Identify which cell holds the provided text, then report its [x, y] central coordinate. 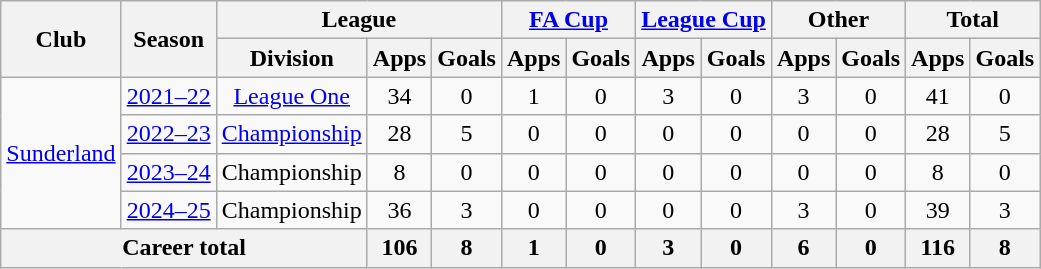
6 [803, 248]
2021–22 [168, 96]
116 [938, 248]
Total [973, 20]
Other [838, 20]
League Cup [704, 20]
2024–25 [168, 210]
Club [61, 39]
Season [168, 39]
106 [399, 248]
41 [938, 96]
Division [292, 58]
Career total [184, 248]
Sunderland [61, 153]
2022–23 [168, 134]
League [358, 20]
FA Cup [568, 20]
36 [399, 210]
34 [399, 96]
2023–24 [168, 172]
39 [938, 210]
League One [292, 96]
